Detect which cell encompasses the target text, then output its (x, y) center coordinate. 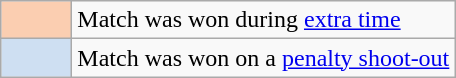
Match was won during extra time (264, 20)
Match was won on a penalty shoot-out (264, 58)
